Determine the (x, y) coordinate at the center of the cell enclosing the given text.  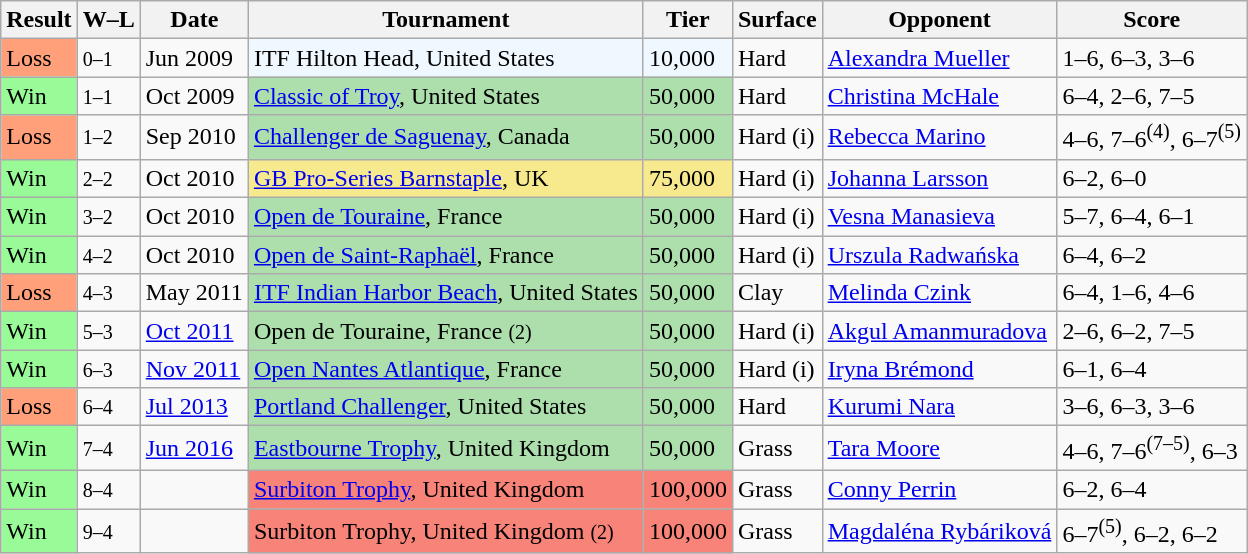
Oct 2011 (194, 331)
4–6, 7–6(4), 6–7(5) (1152, 138)
1–2 (108, 138)
5–7, 6–4, 6–1 (1152, 217)
6–1, 6–4 (1152, 369)
ITF Indian Harbor Beach, United States (446, 293)
3–2 (108, 217)
Clay (777, 293)
Open Nantes Atlantique, France (446, 369)
Classic of Troy, United States (446, 96)
Urszula Radwańska (940, 255)
Tara Moore (940, 448)
Kurumi Nara (940, 407)
4–6, 7–6(7–5), 6–3 (1152, 448)
Sep 2010 (194, 138)
Result (39, 20)
Jun 2016 (194, 448)
Opponent (940, 20)
Portland Challenger, United States (446, 407)
Surbiton Trophy, United Kingdom (2) (446, 532)
Open de Saint-Raphaël, France (446, 255)
1–6, 6–3, 3–6 (1152, 58)
ITF Hilton Head, United States (446, 58)
Christina McHale (940, 96)
Tier (688, 20)
Jun 2009 (194, 58)
Open de Touraine, France (446, 217)
W–L (108, 20)
6–2, 6–0 (1152, 178)
6–7(5), 6–2, 6–2 (1152, 532)
10,000 (688, 58)
Melinda Czink (940, 293)
Iryna Brémond (940, 369)
Conny Perrin (940, 489)
6–4 (108, 407)
9–4 (108, 532)
6–4, 6–2 (1152, 255)
Rebecca Marino (940, 138)
5–3 (108, 331)
4–3 (108, 293)
Magdaléna Rybáriková (940, 532)
May 2011 (194, 293)
2–2 (108, 178)
0–1 (108, 58)
Date (194, 20)
Challenger de Saguenay, Canada (446, 138)
2–6, 6–2, 7–5 (1152, 331)
Akgul Amanmuradova (940, 331)
6–3 (108, 369)
Surbiton Trophy, United Kingdom (446, 489)
4–2 (108, 255)
Nov 2011 (194, 369)
Vesna Manasieva (940, 217)
Jul 2013 (194, 407)
Alexandra Mueller (940, 58)
Eastbourne Trophy, United Kingdom (446, 448)
GB Pro-Series Barnstaple, UK (446, 178)
6–4, 2–6, 7–5 (1152, 96)
Johanna Larsson (940, 178)
75,000 (688, 178)
6–2, 6–4 (1152, 489)
7–4 (108, 448)
6–4, 1–6, 4–6 (1152, 293)
8–4 (108, 489)
1–1 (108, 96)
Oct 2009 (194, 96)
Open de Touraine, France (2) (446, 331)
Score (1152, 20)
Tournament (446, 20)
Surface (777, 20)
3–6, 6–3, 3–6 (1152, 407)
